Locate the cell with the specified text and output its (x, y) center coordinate. 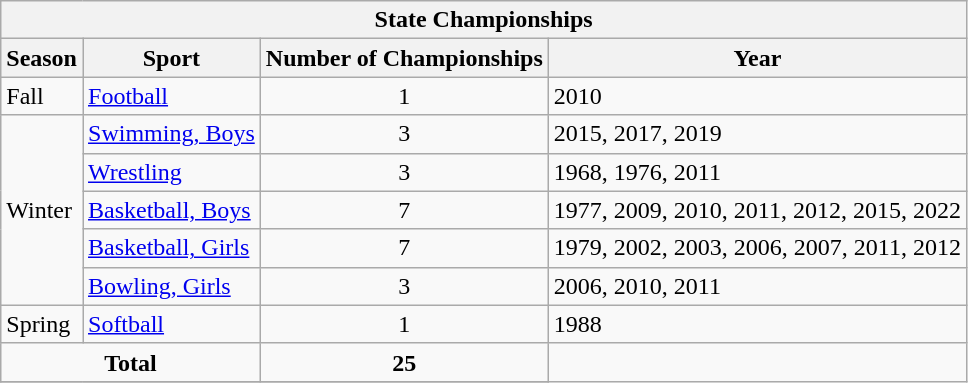
Swimming, Boys (171, 134)
Sport (171, 58)
Wrestling (171, 172)
1988 (757, 324)
Spring (42, 324)
1977, 2009, 2010, 2011, 2012, 2015, 2022 (757, 210)
Football (171, 96)
2006, 2010, 2011 (757, 286)
Fall (42, 96)
Winter (42, 210)
Basketball, Boys (171, 210)
2010 (757, 96)
Year (757, 58)
Basketball, Girls (171, 248)
Softball (171, 324)
2015, 2017, 2019 (757, 134)
Number of Championships (404, 58)
Total (131, 362)
State Championships (484, 20)
Bowling, Girls (171, 286)
1968, 1976, 2011 (757, 172)
Season (42, 58)
25 (404, 362)
1979, 2002, 2003, 2006, 2007, 2011, 2012 (757, 248)
